Find where the given text appears and provide that cell's center as [x, y] coordinate. 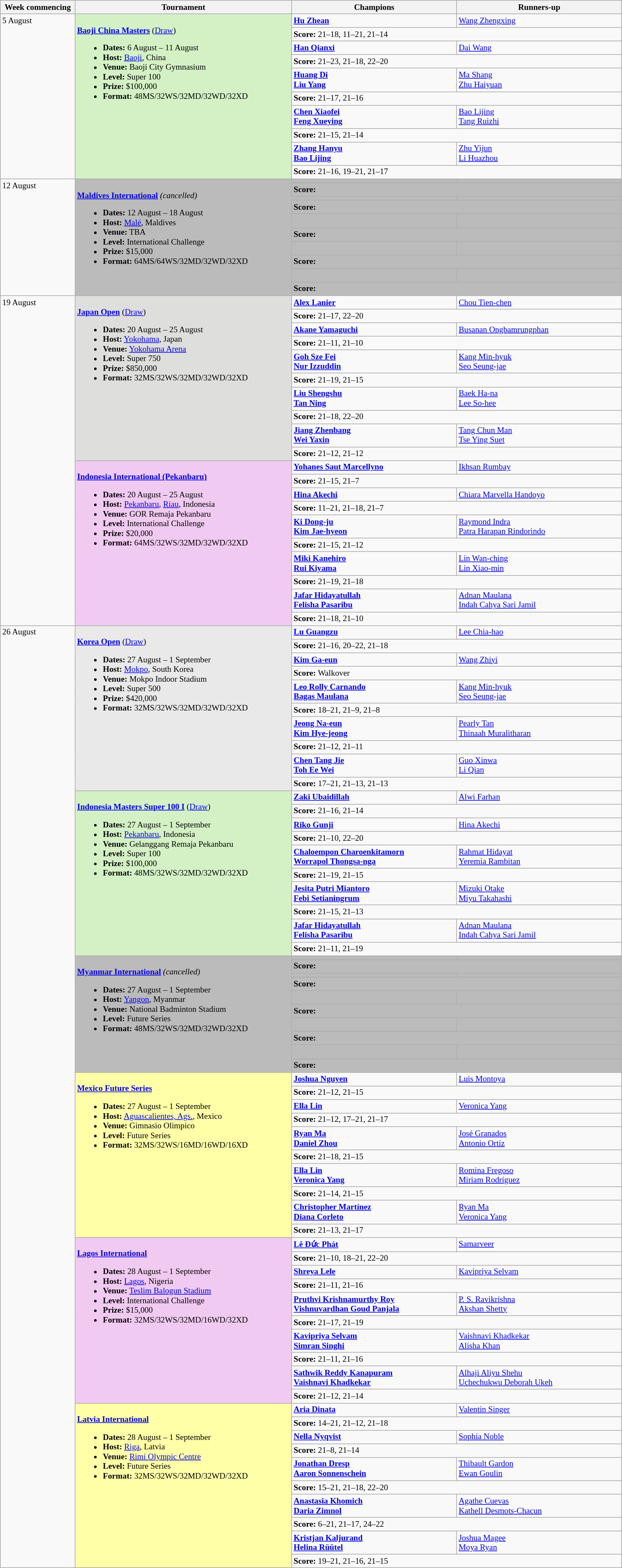
José Granados Antonio Ortíz [539, 1138]
Samarveer [539, 1244]
Kavipriya Selvam Simran Singhi [374, 1341]
Score: 21–12, 17–21, 21–17 [457, 1120]
Nella Nyqvist [374, 1437]
Week commencing [38, 7]
Pruthvi Krishnamurthy Roy Vishnuvardhan Goud Panjala [374, 1304]
Score: 21–15, 21–7 [457, 481]
Aria Dinata [374, 1410]
Ki Dong-ju Kim Jae-hyeon [374, 527]
12 August [38, 237]
Score: 21–8, 21–14 [457, 1451]
Miki Kanehiro Rui Kiyama [374, 563]
P. S. Ravikrishna Akshan Shetty [539, 1304]
Yohanes Saut Marcellyno [374, 467]
Lê Đức Phát [374, 1244]
Ma Shang Zhu Haiyuan [539, 80]
Score: 21–15, 21–12 [457, 545]
Alhaji Aliyu Shehu Uchechukwu Deborah Ukeh [539, 1378]
Score: 21–16, 21–14 [457, 811]
Ikhsan Rumbay [539, 467]
Ella Lin Veronica Yang [374, 1175]
Zhang Hanyu Bao Lijing [374, 153]
Romina Fregoso Miriam Rodríguez [539, 1175]
Score: 21–17, 21–16 [457, 98]
Lu Guangzu [374, 632]
Valentin Singer [539, 1410]
Sophia Noble [539, 1437]
Ella Lin [374, 1106]
Christopher Martínez Diana Corleto [374, 1212]
Jonathan Dresp Aaron Sonnenschein [374, 1469]
Rahmat Hidayat Yeremia Rambitan [539, 857]
Raymond Indra Patra Harapan Rindorindo [539, 527]
Alwi Farhan [539, 797]
Score: 11–21, 21–18, 21–7 [457, 508]
Tournament [183, 7]
Score: 21–18, 21–15 [457, 1157]
Wang Zhengxing [539, 21]
Score: 21–10, 22–20 [457, 838]
Kavipriya Selvam [539, 1272]
Jiang Zhenbang Wei Yaxin [374, 435]
Agathe Cuevas Kathell Desmots-Chacun [539, 1506]
Jeong Na-eun Kim Hye-jeong [374, 729]
Leo Rolly Carnando Bagas Maulana [374, 692]
Wang Zhiyi [539, 660]
Anastasia Khomich Daria Zimnol [374, 1506]
Ryan Ma Daniel Zhou [374, 1138]
Score: 21–19, 21–18 [457, 582]
Score: 14–21, 21–12, 21–18 [457, 1423]
Shreya Lele [374, 1272]
Mizuki Otake Miyu Takahashi [539, 894]
Score: 18–21, 21–9, 21–8 [457, 710]
Vaishnavi Khadkekar Alisha Khan [539, 1341]
Champions [374, 7]
Score: 21–17, 22–20 [457, 316]
Score: 21–10, 18–21, 22–20 [457, 1259]
Score: 21–14, 21–15 [457, 1194]
Dai Wang [539, 48]
Tang Chun Man Tse Ying Suet [539, 435]
19 August [38, 461]
Score: 21–17, 21–19 [457, 1323]
Score: 21–18, 21–10 [457, 619]
Latvia InternationalDates: 28 August – 1 SeptemberHost: Riga, LatviaVenue: Rimi Olympic CentreLevel: Future SeriesFormat: 32MS/32WS/32MD/32WD/32XD [183, 1485]
Score: 21–13, 21–17 [457, 1231]
Score: 17–21, 21–13, 21–13 [457, 784]
Score: 21–11, 21–19 [457, 949]
Score: 21–18, 11–21, 21–14 [457, 34]
Joshua Nguyen [374, 1079]
Riko Gunji [374, 824]
Runners-up [539, 7]
Guo Xinwa Li Qian [539, 765]
Pearly Tan Thinaah Muralitharan [539, 729]
Chou Tien-chen [539, 303]
Veronica Yang [539, 1106]
Chaloempon Charoenkitamorn Worrapol Thongsa-nga [374, 857]
Score: 21–12, 21–11 [457, 747]
Zhu Yijun Li Huazhou [539, 153]
Score: 21–18, 22–20 [457, 417]
Han Qianxi [374, 48]
Score: 21–16, 19–21, 21–17 [457, 172]
Jesita Putri Miantoro Febi Setianingrum [374, 894]
Score: 6–21, 21–17, 24–22 [457, 1524]
Sathwik Reddy Kanapuram Vaishnavi Khadkekar [374, 1378]
Chen Tang Jie Toh Ee Wei [374, 765]
Luis Montoya [539, 1079]
Alex Lanier [374, 303]
Thibault Gardon Ewan Goulin [539, 1469]
5 August [38, 96]
Lin Wan-ching Lin Xiao-min [539, 563]
Score: 21–12, 21–12 [457, 454]
Lee Chia-hao [539, 632]
Score: 21–23, 21–18, 22–20 [457, 61]
Score: 21–15, 21–13 [457, 912]
Bao Lijing Tang Ruizhi [539, 117]
Score: 21–15, 21–14 [457, 135]
Zaki Ubaidillah [374, 797]
Baek Ha-na Lee So-hee [539, 398]
26 August [38, 1096]
Huang Di Liu Yang [374, 80]
Joshua Magee Moya Ryan [539, 1543]
Score: Walkover [457, 673]
Chiara Marvella Handoyo [539, 495]
Score: 15–21, 21–18, 22–20 [457, 1488]
Score: 21–16, 20–22, 21–18 [457, 646]
Busanan Ongbamrungphan [539, 330]
Liu Shengshu Tan Ning [374, 398]
Kristjan Kaljurand Helina Rüütel [374, 1543]
Hu Zhean [374, 21]
Ryan Ma Veronica Yang [539, 1212]
Score: 21–12, 21–15 [457, 1093]
Score: 21–12, 21–14 [457, 1396]
Chen Xiaofei Feng Xueying [374, 117]
Score: 19–21, 21–16, 21–15 [457, 1561]
Goh Sze Fei Nur Izzuddin [374, 361]
Score: 21–11, 21–10 [457, 343]
Akane Yamaguchi [374, 330]
Kim Ga-eun [374, 660]
